Identify which cell holds the provided text, then report its [X, Y] central coordinate. 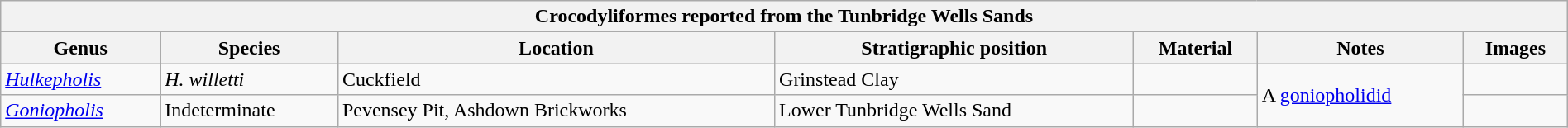
Stratigraphic position [954, 48]
Material [1196, 48]
Hulkepholis [81, 79]
Lower Tunbridge Wells Sand [954, 111]
Crocodyliformes reported from the Tunbridge Wells Sands [784, 17]
Indeterminate [250, 111]
A goniopholidid [1360, 95]
Notes [1360, 48]
Goniopholis [81, 111]
Cuckfield [556, 79]
Species [250, 48]
Images [1516, 48]
Grinstead Clay [954, 79]
Location [556, 48]
H. willetti [250, 79]
Pevensey Pit, Ashdown Brickworks [556, 111]
Genus [81, 48]
